Locate the cell with the specified text and output its (X, Y) center coordinate. 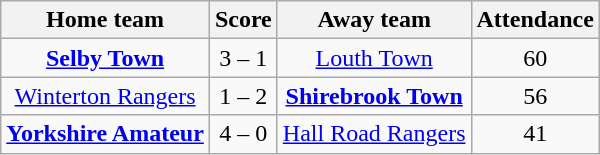
Winterton Rangers (106, 96)
56 (535, 96)
Louth Town (374, 58)
Yorkshire Amateur (106, 134)
4 – 0 (243, 134)
41 (535, 134)
Attendance (535, 20)
3 – 1 (243, 58)
Hall Road Rangers (374, 134)
Home team (106, 20)
Shirebrook Town (374, 96)
Away team (374, 20)
Score (243, 20)
1 – 2 (243, 96)
Selby Town (106, 58)
60 (535, 58)
